Determine the (X, Y) coordinate at the center of the cell enclosing the given text.  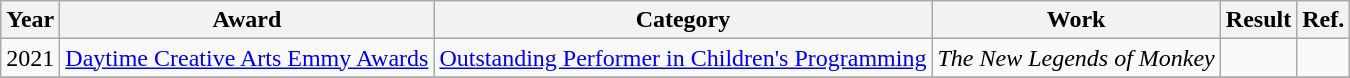
Category (683, 20)
Year (30, 20)
Ref. (1324, 20)
The New Legends of Monkey (1076, 58)
2021 (30, 58)
Work (1076, 20)
Outstanding Performer in Children's Programming (683, 58)
Daytime Creative Arts Emmy Awards (247, 58)
Result (1258, 20)
Award (247, 20)
